Determine the [x, y] coordinate at the center of the cell enclosing the given text.  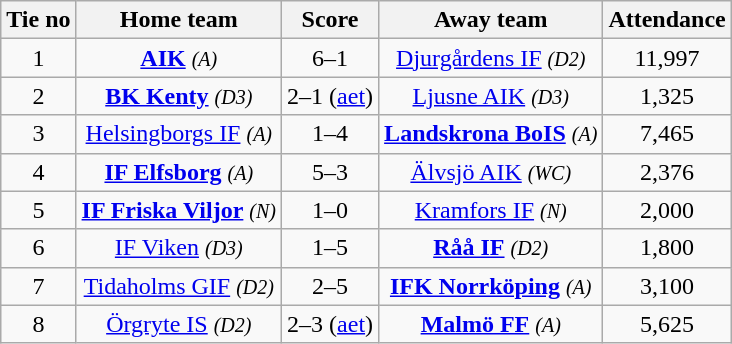
1 [38, 58]
4 [38, 172]
6–1 [330, 58]
3,100 [667, 286]
Home team [179, 20]
AIK (A) [179, 58]
IF Elfsborg (A) [179, 172]
Örgryte IS (D2) [179, 324]
Malmö FF (A) [491, 324]
5,625 [667, 324]
IFK Norrköping (A) [491, 286]
2–1 (aet) [330, 96]
2,000 [667, 210]
BK Kenty (D3) [179, 96]
3 [38, 134]
Helsingborgs IF (A) [179, 134]
2 [38, 96]
11,997 [667, 58]
Attendance [667, 20]
7,465 [667, 134]
2,376 [667, 172]
2–3 (aet) [330, 324]
1,800 [667, 248]
5 [38, 210]
5–3 [330, 172]
Älvsjö AIK (WC) [491, 172]
Råå IF (D2) [491, 248]
1–5 [330, 248]
Ljusne AIK (D3) [491, 96]
2–5 [330, 286]
1–4 [330, 134]
6 [38, 248]
IF Friska Viljor (N) [179, 210]
Tie no [38, 20]
Djurgårdens IF (D2) [491, 58]
8 [38, 324]
1–0 [330, 210]
Kramfors IF (N) [491, 210]
Score [330, 20]
Away team [491, 20]
IF Viken (D3) [179, 248]
1,325 [667, 96]
7 [38, 286]
Tidaholms GIF (D2) [179, 286]
Landskrona BoIS (A) [491, 134]
